Output the (X, Y) coordinate of the center of the cell containing the given text.  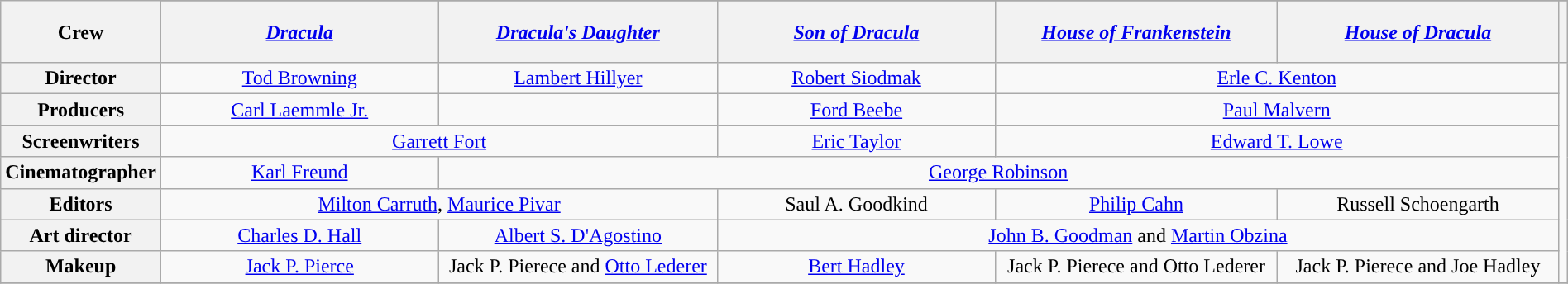
Screenwriters (81, 141)
House of Frankenstein (1136, 31)
Erle C. Kenton (1277, 78)
Bert Hadley (857, 267)
Jack P. Pierce (299, 267)
Philip Cahn (1136, 204)
Director (81, 78)
Garrett Fort (438, 141)
Editors (81, 204)
Jack P. Pierece and Joe Hadley (1417, 267)
Makeup (81, 267)
Russell Schoengarth (1417, 204)
Eric Taylor (857, 141)
Cinematographer (81, 173)
Dracula's Daughter (578, 31)
Lambert Hillyer (578, 78)
Art director (81, 235)
Saul A. Goodkind (857, 204)
House of Dracula (1417, 31)
Charles D. Hall (299, 235)
Paul Malvern (1277, 110)
Karl Freund (299, 173)
Producers (81, 110)
Carl Laemmle Jr. (299, 110)
Tod Browning (299, 78)
George Robinson (998, 173)
Dracula (299, 31)
Robert Siodmak (857, 78)
Son of Dracula (857, 31)
Crew (81, 31)
Ford Beebe (857, 110)
John B. Goodman and Martin Obzina (1138, 235)
Milton Carruth, Maurice Pivar (438, 204)
Edward T. Lowe (1277, 141)
Albert S. D'Agostino (578, 235)
